Capture the cell that displays the provided text and extract its (x, y) central coordinate. 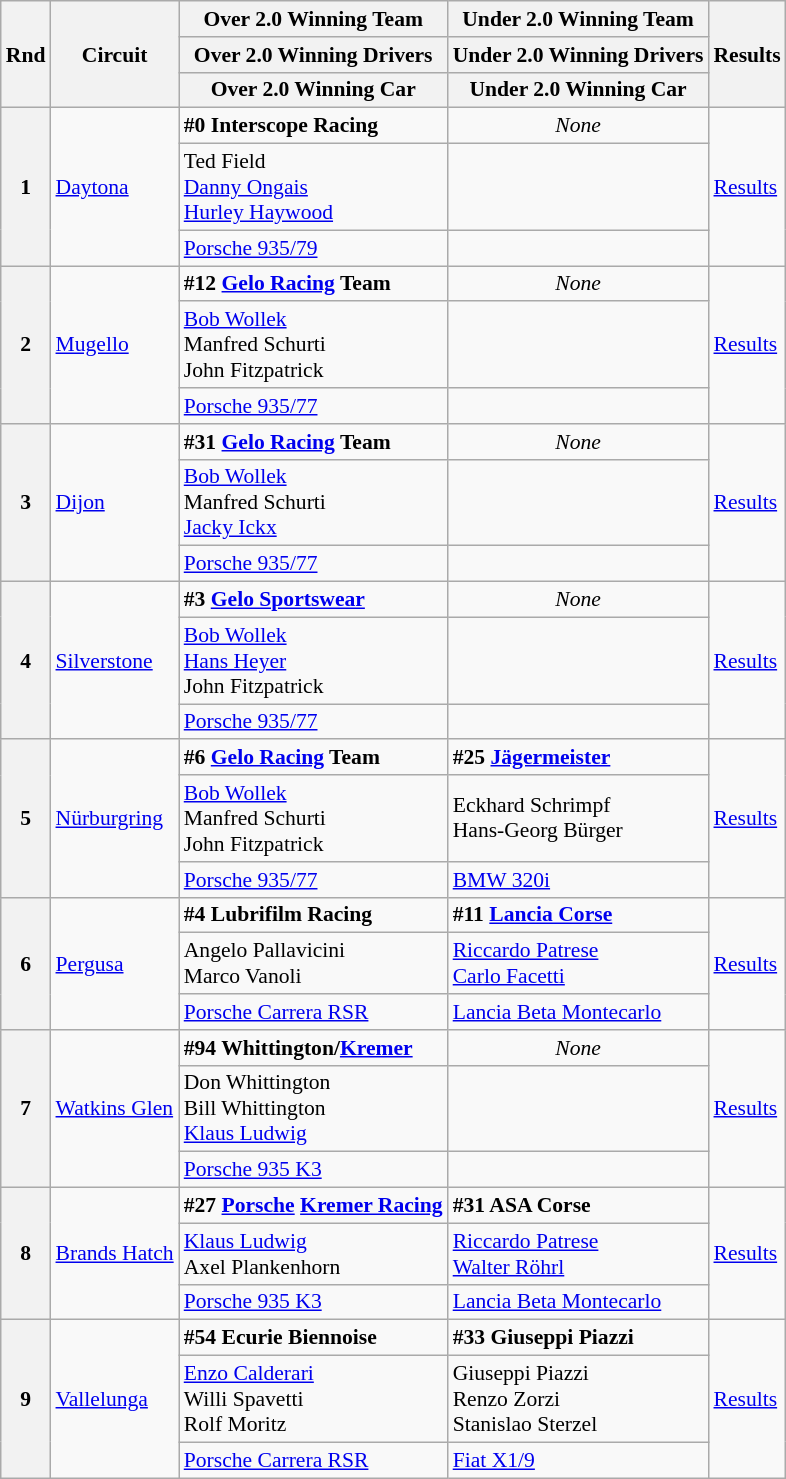
Klaus Ludwig Axel Plankenhorn (314, 1254)
Mugello (114, 345)
Over 2.0 Winning Car (314, 90)
Brands Hatch (114, 1254)
Porsche 935/79 (314, 248)
Fiat X1/9 (578, 1460)
#12 Gelo Racing Team (314, 284)
Circuit (114, 54)
9 (26, 1399)
8 (26, 1254)
5 (26, 819)
Rnd (26, 54)
Eckhard Schrimpf Hans-Georg Bürger (578, 818)
1 (26, 187)
#3 Gelo Sportswear (314, 600)
#33 Giuseppi Piazzi (578, 1338)
#0 Interscope Racing (314, 126)
Vallelunga (114, 1399)
#94 Whittington/Kremer (314, 1048)
#6 Gelo Racing Team (314, 758)
Daytona (114, 187)
#27 Porsche Kremer Racing (314, 1206)
#31 Gelo Racing Team (314, 442)
#4 Lubrifilm Racing (314, 915)
#25 Jägermeister (578, 758)
Watkins Glen (114, 1109)
Over 2.0 Winning Drivers (314, 55)
Under 2.0 Winning Car (578, 90)
Don Whittington Bill Whittington Klaus Ludwig (314, 1108)
Pergusa (114, 963)
BMW 320i (578, 880)
Ted Field Danny Ongais Hurley Haywood (314, 188)
Under 2.0 Winning Drivers (578, 55)
Enzo Calderari Willi Spavetti Rolf Moritz (314, 1400)
7 (26, 1109)
4 (26, 661)
Over 2.0 Winning Team (314, 19)
Angelo Pallavicini Marco Vanoli (314, 964)
Nürburgring (114, 819)
#31 ASA Corse (578, 1206)
#54 Ecurie Biennoise (314, 1338)
#11 Lancia Corse (578, 915)
Riccardo Patrese Walter Röhrl (578, 1254)
Riccardo Patrese Carlo Facetti (578, 964)
Giuseppi Piazzi Renzo Zorzi Stanislao Sterzel (578, 1400)
Dijon (114, 503)
Silverstone (114, 661)
Bob Wollek Hans Heyer John Fitzpatrick (314, 660)
Bob Wollek Manfred Schurti Jacky Ickx (314, 502)
Under 2.0 Winning Team (578, 19)
2 (26, 345)
6 (26, 963)
3 (26, 503)
